Output the (x, y) coordinate of the center of the cell containing the given text.  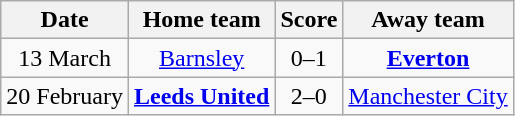
2–0 (309, 96)
Manchester City (428, 96)
Score (309, 20)
0–1 (309, 58)
Everton (428, 58)
Leeds United (201, 96)
Barnsley (201, 58)
Date (65, 20)
13 March (65, 58)
Home team (201, 20)
20 February (65, 96)
Away team (428, 20)
